Return the [X, Y] coordinate for the center point of the cell that contains the specified text.  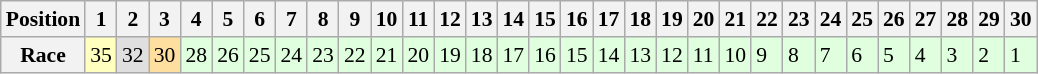
27 [926, 19]
32 [133, 55]
Race [43, 55]
29 [989, 19]
35 [101, 55]
Position [43, 19]
